For the text-containing cell, return its midpoint in [X, Y] coordinate format. 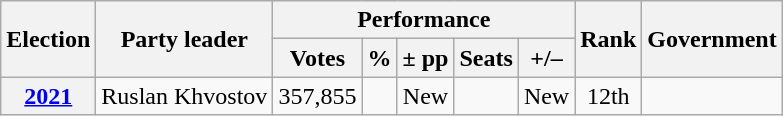
Government [712, 39]
357,855 [318, 96]
% [380, 58]
Votes [318, 58]
Ruslan Khvostov [184, 96]
± pp [426, 58]
12th [608, 96]
Seats [486, 58]
2021 [48, 96]
Election [48, 39]
Party leader [184, 39]
+/– [546, 58]
Performance [424, 20]
Rank [608, 39]
